Search for the cell housing the specified text and yield its [x, y] center coordinate. 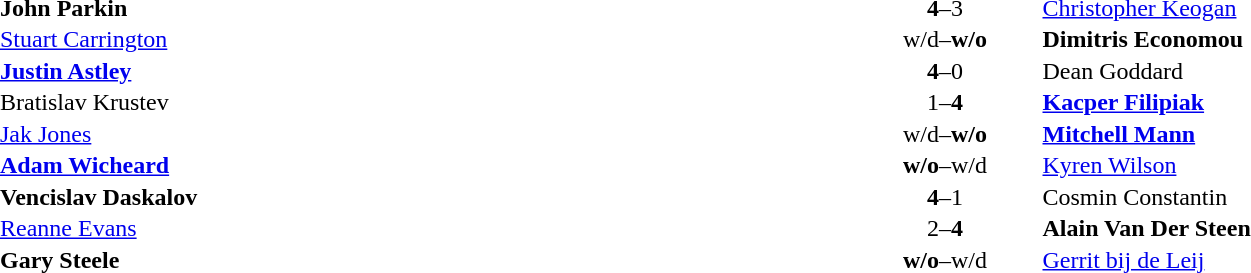
w/o–w/d [944, 165]
2–4 [944, 229]
4–1 [944, 197]
1–4 [944, 103]
4–0 [944, 71]
